Capture the cell that displays the provided text and extract its (X, Y) central coordinate. 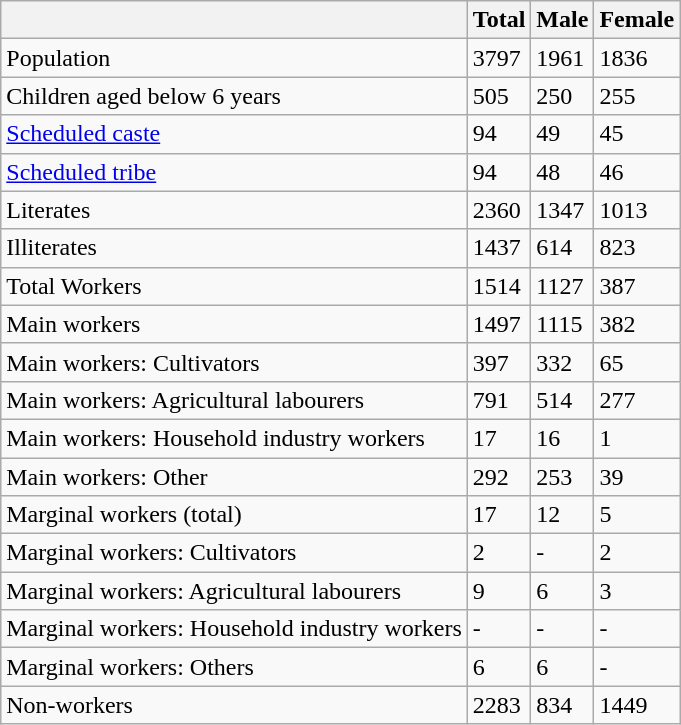
Total Workers (234, 286)
Main workers: Household industry workers (234, 438)
292 (499, 477)
2360 (499, 210)
9 (499, 591)
332 (562, 362)
250 (562, 96)
Main workers: Other (234, 477)
Scheduled caste (234, 134)
Children aged below 6 years (234, 96)
3 (637, 591)
1437 (499, 248)
12 (562, 515)
Main workers (234, 324)
614 (562, 248)
791 (499, 400)
Marginal workers: Household industry workers (234, 629)
Population (234, 58)
Illiterates (234, 248)
65 (637, 362)
1961 (562, 58)
Non-workers (234, 705)
16 (562, 438)
277 (637, 400)
Literates (234, 210)
834 (562, 705)
3797 (499, 58)
Main workers: Agricultural labourers (234, 400)
1 (637, 438)
Main workers: Cultivators (234, 362)
46 (637, 172)
Marginal workers: Agricultural labourers (234, 591)
382 (637, 324)
48 (562, 172)
5 (637, 515)
Scheduled tribe (234, 172)
387 (637, 286)
Female (637, 20)
Marginal workers (total) (234, 515)
Male (562, 20)
1836 (637, 58)
45 (637, 134)
1514 (499, 286)
1127 (562, 286)
505 (499, 96)
Marginal workers: Cultivators (234, 553)
39 (637, 477)
255 (637, 96)
1347 (562, 210)
397 (499, 362)
Total (499, 20)
1497 (499, 324)
1115 (562, 324)
Marginal workers: Others (234, 667)
49 (562, 134)
1449 (637, 705)
1013 (637, 210)
2283 (499, 705)
514 (562, 400)
253 (562, 477)
823 (637, 248)
